For the text-containing cell, return its midpoint in [x, y] coordinate format. 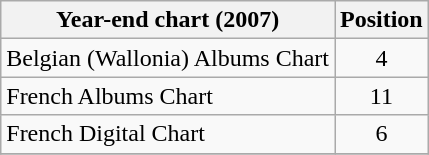
4 [381, 58]
Position [381, 20]
French Albums Chart [168, 96]
Year-end chart (2007) [168, 20]
Belgian (Wallonia) Albums Chart [168, 58]
6 [381, 134]
French Digital Chart [168, 134]
11 [381, 96]
